Find where the given text appears and provide that cell's center as [x, y] coordinate. 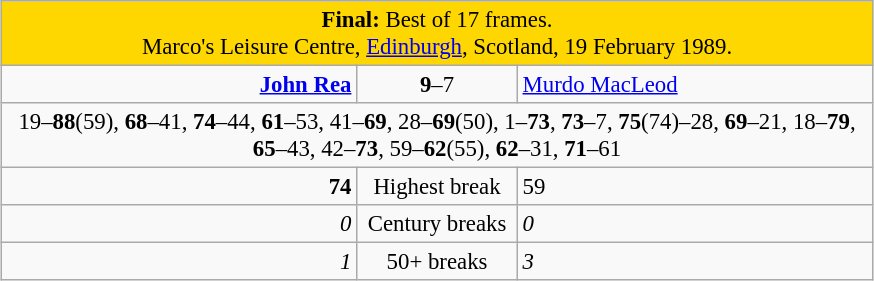
Highest break [438, 187]
1 [179, 262]
19–88(59), 68–41, 74–44, 61–53, 41–69, 28–69(50), 1–73, 73–7, 75(74)–28, 69–21, 18–79, 65–43, 42–73, 59–62(55), 62–31, 71–61 [437, 136]
3 [695, 262]
Final: Best of 17 frames.Marco's Leisure Centre, Edinburgh, Scotland, 19 February 1989. [437, 34]
59 [695, 187]
50+ breaks [438, 262]
Murdo MacLeod [695, 85]
9–7 [438, 85]
Century breaks [438, 224]
John Rea [179, 85]
74 [179, 187]
